Identify which cell holds the provided text, then report its (X, Y) central coordinate. 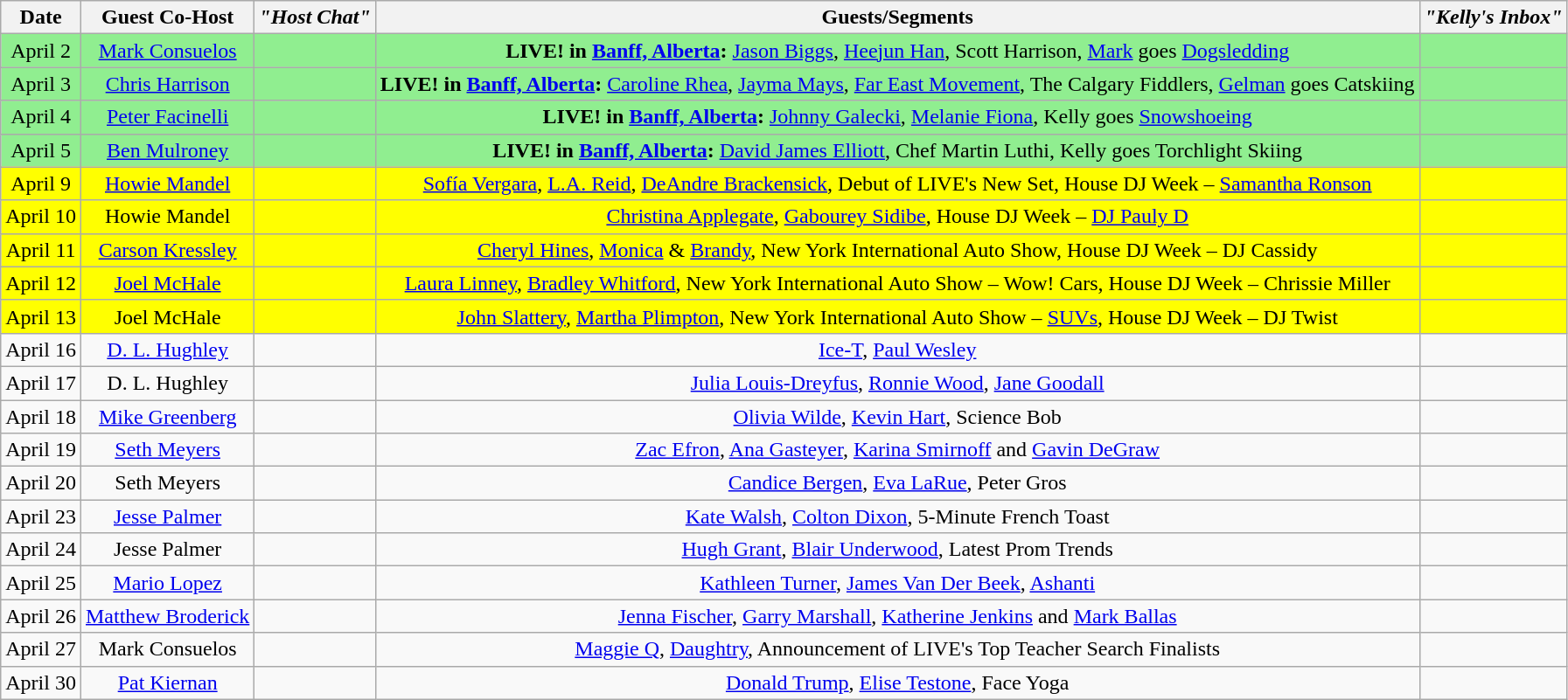
Kathleen Turner, James Van Der Beek, Ashanti (897, 583)
April 19 (41, 450)
Mike Greenberg (167, 417)
Carson Kressley (167, 250)
Cheryl Hines, Monica & Brandy, New York International Auto Show, House DJ Week – DJ Cassidy (897, 250)
Guests/Segments (897, 17)
Date (41, 17)
Olivia Wilde, Kevin Hart, Science Bob (897, 417)
Chris Harrison (167, 84)
Pat Kiernan (167, 683)
Christina Applegate, Gabourey Sidibe, House DJ Week – DJ Pauly D (897, 217)
Julia Louis-Dreyfus, Ronnie Wood, Jane Goodall (897, 383)
Ice-T, Paul Wesley (897, 350)
Mario Lopez (167, 583)
April 16 (41, 350)
April 25 (41, 583)
Jenna Fischer, Garry Marshall, Katherine Jenkins and Mark Ballas (897, 616)
Donald Trump, Elise Testone, Face Yoga (897, 683)
LIVE! in Banff, Alberta: Johnny Galecki, Melanie Fiona, Kelly goes Snowshoeing (897, 117)
April 9 (41, 184)
Matthew Broderick (167, 616)
April 12 (41, 283)
"Kelly's Inbox" (1494, 17)
April 26 (41, 616)
Ben Mulroney (167, 150)
April 17 (41, 383)
April 11 (41, 250)
LIVE! in Banff, Alberta: Caroline Rhea, Jayma Mays, Far East Movement, The Calgary Fiddlers, Gelman goes Catskiing (897, 84)
John Slattery, Martha Plimpton, New York International Auto Show – SUVs, House DJ Week – DJ Twist (897, 316)
Laura Linney, Bradley Whitford, New York International Auto Show – Wow! Cars, House DJ Week – Chrissie Miller (897, 283)
April 4 (41, 117)
Zac Efron, Ana Gasteyer, Karina Smirnoff and Gavin DeGraw (897, 450)
April 3 (41, 84)
April 5 (41, 150)
"Host Chat" (315, 17)
April 23 (41, 516)
Kate Walsh, Colton Dixon, 5-Minute French Toast (897, 516)
Sofía Vergara, L.A. Reid, DeAndre Brackensick, Debut of LIVE's New Set, House DJ Week – Samantha Ronson (897, 184)
Guest Co-Host (167, 17)
Peter Facinelli (167, 117)
April 13 (41, 316)
Hugh Grant, Blair Underwood, Latest Prom Trends (897, 550)
April 10 (41, 217)
LIVE! in Banff, Alberta: Jason Biggs, Heejun Han, Scott Harrison, Mark goes Dogsledding (897, 51)
April 24 (41, 550)
Candice Bergen, Eva LaRue, Peter Gros (897, 483)
April 20 (41, 483)
Maggie Q, Daughtry, Announcement of LIVE's Top Teacher Search Finalists (897, 649)
April 2 (41, 51)
April 30 (41, 683)
LIVE! in Banff, Alberta: David James Elliott, Chef Martin Luthi, Kelly goes Torchlight Skiing (897, 150)
April 27 (41, 649)
April 18 (41, 417)
